Pinpoint the cell where the given text exists, returning its (x, y) midpoint coordinate. 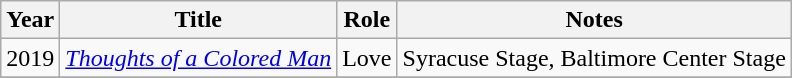
Thoughts of a Colored Man (198, 58)
2019 (30, 58)
Role (367, 20)
Love (367, 58)
Year (30, 20)
Syracuse Stage, Baltimore Center Stage (594, 58)
Notes (594, 20)
Title (198, 20)
